For the text-containing cell, return its midpoint in [x, y] coordinate format. 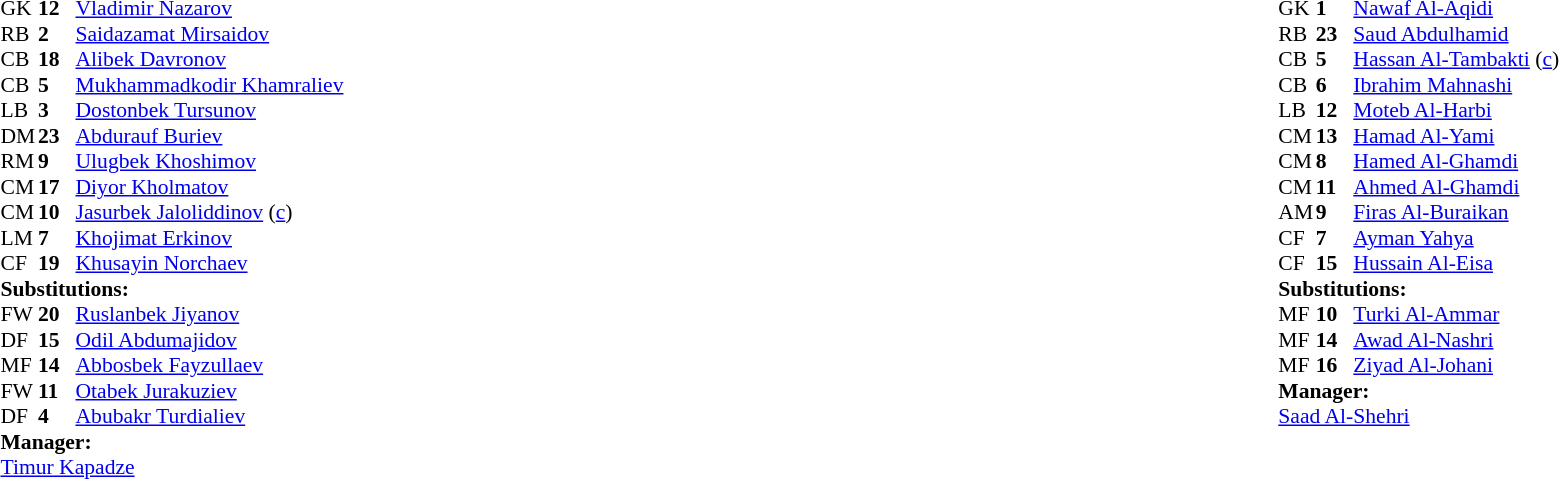
Ayman Yahya [1456, 238]
Hamed Al-Ghamdi [1456, 161]
Diyor Kholmatov [210, 187]
Hassan Al-Tambakti (c) [1456, 59]
Dostonbek Tursunov [210, 111]
Saidazamat Mirsaidov [210, 34]
Alibek Davronov [210, 59]
Hamad Al-Yami [1456, 136]
AM [1297, 213]
Saud Abdulhamid [1456, 34]
Ibrahim Mahnashi [1456, 85]
17 [57, 187]
DM [19, 136]
Awad Al-Nashri [1456, 340]
Firas Al-Buraikan [1456, 213]
4 [57, 417]
Odil Abdumajidov [210, 340]
Turki Al-Ammar [1456, 315]
19 [57, 263]
6 [1335, 85]
Moteb Al-Harbi [1456, 111]
2 [57, 34]
Otabek Jurakuziev [210, 391]
3 [57, 111]
Khojimat Erkinov [210, 238]
LM [19, 238]
16 [1335, 365]
Ulugbek Khoshimov [210, 161]
Ahmed Al-Ghamdi [1456, 187]
13 [1335, 136]
8 [1335, 161]
Hussain Al-Eisa [1456, 263]
Abbosbek Fayzullaev [210, 365]
20 [57, 315]
Ziyad Al-Johani [1456, 365]
Ruslanbek Jiyanov [210, 315]
Khusayin Norchaev [210, 263]
RM [19, 161]
Jasurbek Jaloliddinov (c) [210, 213]
Mukhammadkodir Khamraliev [210, 85]
Saad Al-Shehri [1418, 417]
12 [1335, 111]
Abubakr Turdialiev [210, 417]
Abdurauf Buriev [210, 136]
18 [57, 59]
